Capture the cell that displays the provided text and extract its [X, Y] central coordinate. 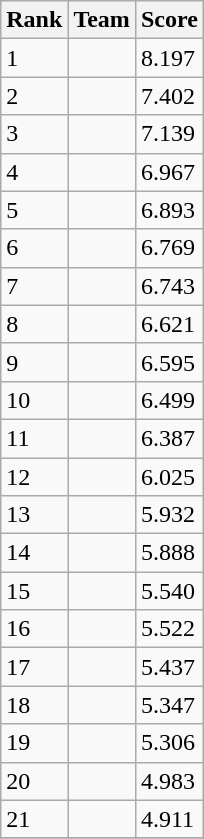
6.893 [169, 210]
7.139 [169, 134]
11 [34, 438]
4 [34, 172]
12 [34, 477]
10 [34, 400]
19 [34, 743]
6.499 [169, 400]
4.911 [169, 819]
Score [169, 20]
6.025 [169, 477]
5.540 [169, 591]
9 [34, 362]
3 [34, 134]
6.595 [169, 362]
6.387 [169, 438]
6.621 [169, 324]
Team [102, 20]
6 [34, 248]
6.967 [169, 172]
7.402 [169, 96]
21 [34, 819]
Rank [34, 20]
18 [34, 705]
5.347 [169, 705]
14 [34, 553]
13 [34, 515]
5.437 [169, 667]
5 [34, 210]
5.932 [169, 515]
5.522 [169, 629]
16 [34, 629]
1 [34, 58]
6.769 [169, 248]
5.888 [169, 553]
6.743 [169, 286]
8.197 [169, 58]
17 [34, 667]
20 [34, 781]
7 [34, 286]
2 [34, 96]
8 [34, 324]
15 [34, 591]
5.306 [169, 743]
4.983 [169, 781]
